Scan for the cell matching the given text and deliver its (x, y) coordinate at center. 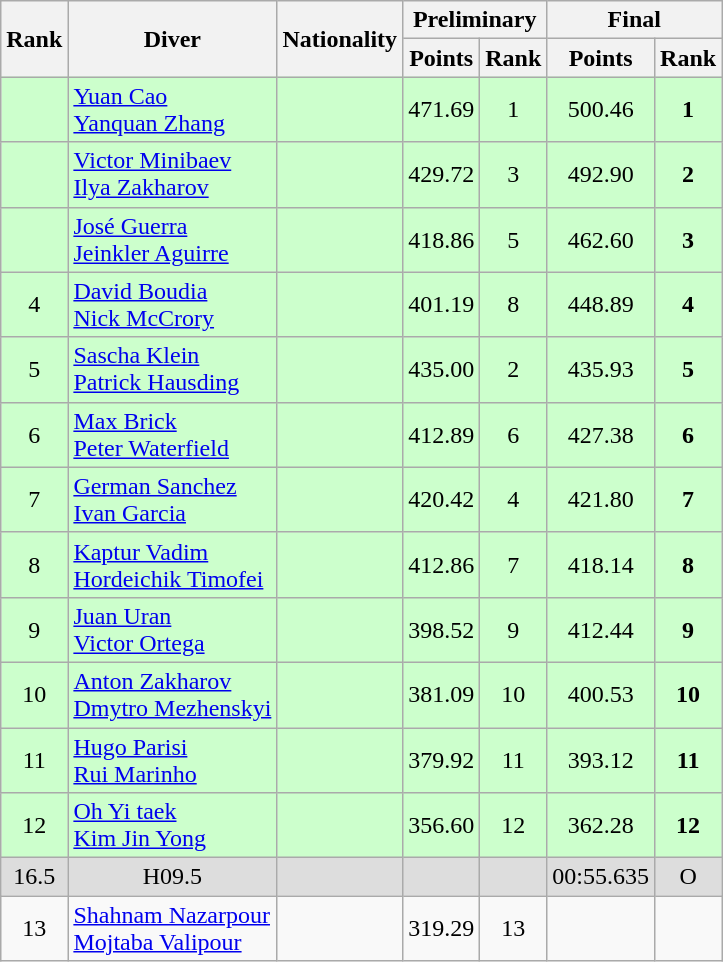
462.60 (601, 240)
427.38 (601, 434)
393.12 (601, 760)
500.46 (601, 110)
H09.5 (172, 877)
356.60 (442, 826)
German SanchezIvan Garcia (172, 500)
Yuan CaoYanquan Zhang (172, 110)
435.93 (601, 370)
429.72 (442, 174)
Oh Yi taekKim Jin Yong (172, 826)
420.42 (442, 500)
362.28 (601, 826)
Preliminary (475, 20)
Juan UranVictor Ortega (172, 630)
421.80 (601, 500)
Max BrickPeter Waterfield (172, 434)
Final (634, 20)
400.53 (601, 694)
16.5 (34, 877)
Shahnam NazarpourMojtaba Valipour (172, 928)
418.14 (601, 564)
José GuerraJeinkler Aguirre (172, 240)
Anton ZakharovDmytro Mezhenskyi (172, 694)
Diver (172, 39)
319.29 (442, 928)
Hugo ParisiRui Marinho (172, 760)
Victor MinibaevIlya Zakharov (172, 174)
448.89 (601, 304)
381.09 (442, 694)
379.92 (442, 760)
David BoudiaNick McCrory (172, 304)
Nationality (340, 39)
00:55.635 (601, 877)
Kaptur VadimHordeichik Timofei (172, 564)
492.90 (601, 174)
412.86 (442, 564)
Sascha KleinPatrick Hausding (172, 370)
412.44 (601, 630)
O (688, 877)
412.89 (442, 434)
471.69 (442, 110)
398.52 (442, 630)
401.19 (442, 304)
435.00 (442, 370)
418.86 (442, 240)
